Determine the [X, Y] coordinate at the center of the cell enclosing the given text.  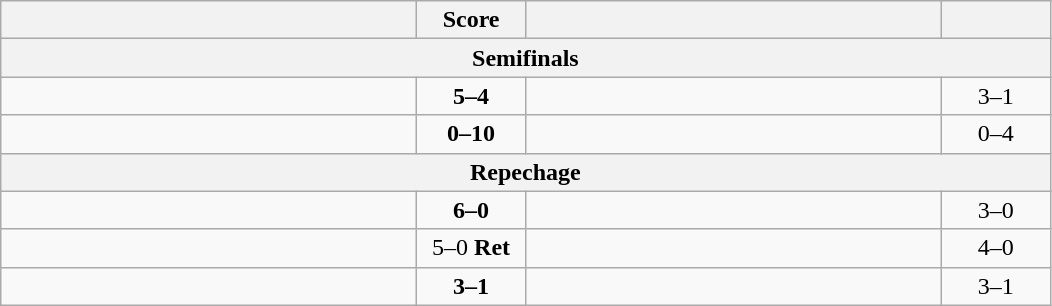
Semifinals [526, 58]
5–0 Ret [472, 248]
Score [472, 20]
0–4 [996, 134]
3–0 [996, 210]
Repechage [526, 172]
0–10 [472, 134]
4–0 [996, 248]
6–0 [472, 210]
5–4 [472, 96]
